Identify which cell holds the provided text, then report its [X, Y] central coordinate. 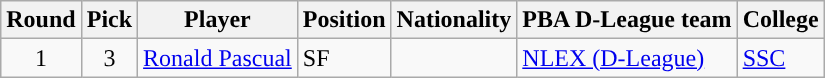
Round [41, 20]
PBA D-League team [627, 20]
Pick [109, 20]
1 [41, 58]
Player [218, 20]
NLEX (D-League) [627, 58]
SSC [780, 58]
SF [344, 58]
Nationality [454, 20]
College [780, 20]
Ronald Pascual [218, 58]
Position [344, 20]
3 [109, 58]
